Output the (X, Y) coordinate of the center of the cell containing the given text.  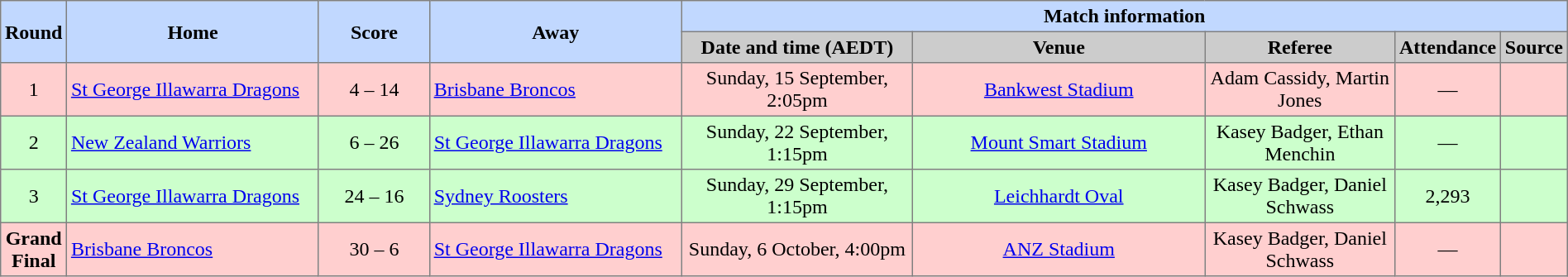
2 (34, 142)
6 – 26 (374, 142)
2,293 (1448, 196)
1 (34, 89)
Sunday, 22 September, 1:15pm (797, 142)
Sunday, 29 September, 1:15pm (797, 196)
Mount Smart Stadium (1059, 142)
Score (374, 31)
Sunday, 15 September, 2:05pm (797, 89)
Date and time (AEDT) (797, 47)
Grand Final (34, 249)
Bankwest Stadium (1059, 89)
Adam Cassidy, Martin Jones (1300, 89)
Venue (1059, 47)
Sunday, 6 October, 4:00pm (797, 249)
Kasey Badger, Ethan Menchin (1300, 142)
Match information (1125, 17)
Source (1535, 47)
30 – 6 (374, 249)
New Zealand Warriors (194, 142)
Sydney Roosters (556, 196)
4 – 14 (374, 89)
Home (194, 31)
3 (34, 196)
Attendance (1448, 47)
Away (556, 31)
24 – 16 (374, 196)
Referee (1300, 47)
ANZ Stadium (1059, 249)
Leichhardt Oval (1059, 196)
Round (34, 31)
